Return the (x, y) coordinate for the center point of the cell that contains the specified text.  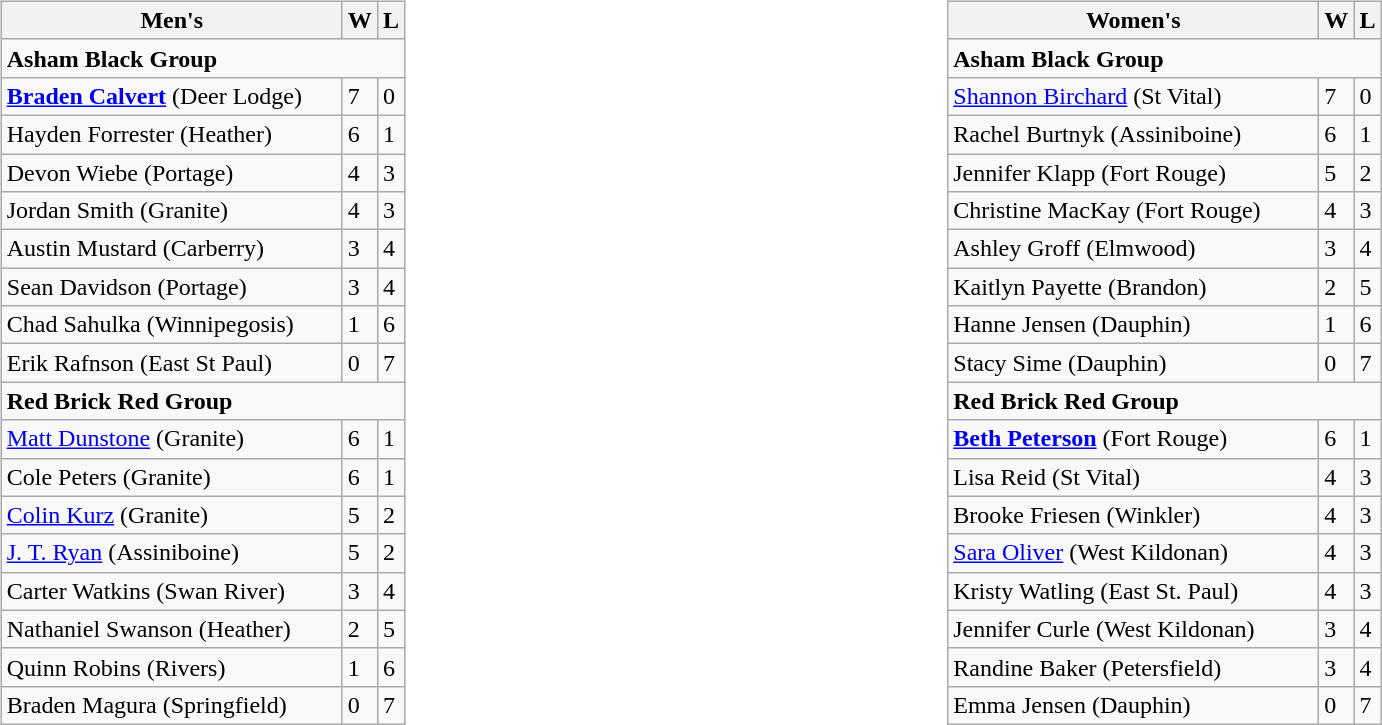
Jordan Smith (Granite) (172, 211)
Rachel Burtnyk (Assiniboine) (1134, 134)
Quinn Robins (Rivers) (172, 667)
Sara Oliver (West Kildonan) (1134, 553)
Emma Jensen (Dauphin) (1134, 705)
Shannon Birchard (St Vital) (1134, 96)
Devon Wiebe (Portage) (172, 173)
Chad Sahulka (Winnipegosis) (172, 325)
Erik Rafnson (East St Paul) (172, 363)
Hanne Jensen (Dauphin) (1134, 325)
Braden Calvert (Deer Lodge) (172, 96)
Austin Mustard (Carberry) (172, 249)
Sean Davidson (Portage) (172, 287)
Beth Peterson (Fort Rouge) (1134, 439)
J. T. Ryan (Assiniboine) (172, 553)
Cole Peters (Granite) (172, 477)
Men's (172, 20)
Brooke Friesen (Winkler) (1134, 515)
Stacy Sime (Dauphin) (1134, 363)
Braden Magura (Springfield) (172, 705)
Christine MacKay (Fort Rouge) (1134, 211)
Jennifer Curle (West Kildonan) (1134, 629)
Nathaniel Swanson (Heather) (172, 629)
Hayden Forrester (Heather) (172, 134)
Jennifer Klapp (Fort Rouge) (1134, 173)
Carter Watkins (Swan River) (172, 591)
Colin Kurz (Granite) (172, 515)
Lisa Reid (St Vital) (1134, 477)
Matt Dunstone (Granite) (172, 439)
Kaitlyn Payette (Brandon) (1134, 287)
Women's (1134, 20)
Randine Baker (Petersfield) (1134, 667)
Kristy Watling (East St. Paul) (1134, 591)
Ashley Groff (Elmwood) (1134, 249)
